Search for the cell housing the specified text and yield its (X, Y) center coordinate. 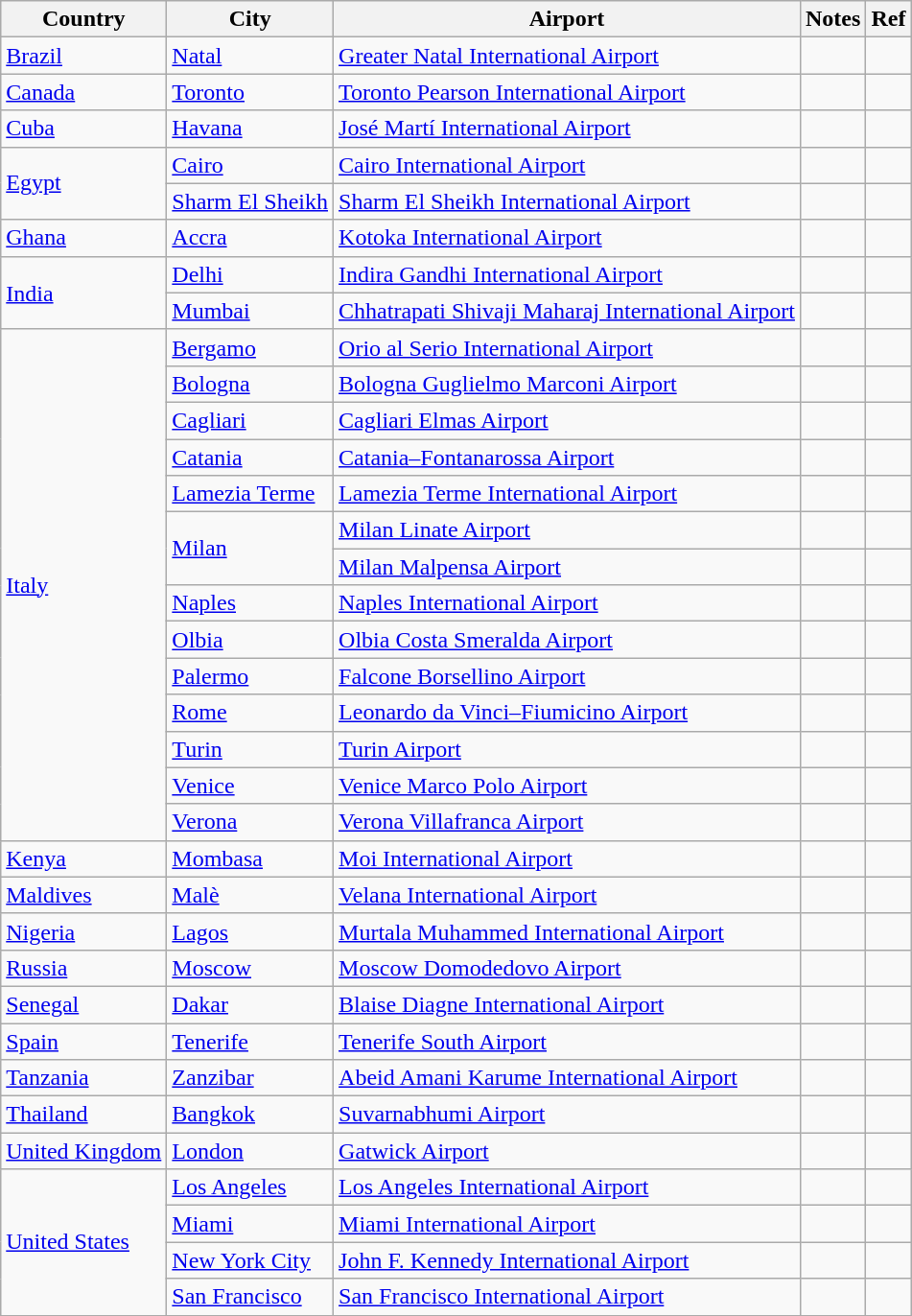
Mombasa (250, 858)
Moscow Domodedovo Airport (568, 968)
Havana (250, 129)
United States (84, 1242)
San Francisco (250, 1297)
Country (84, 19)
Milan (250, 549)
Chhatrapati Shivaji Maharaj International Airport (568, 311)
Catania (250, 458)
Verona Villafranca Airport (568, 822)
Falcone Borsellino Airport (568, 676)
Kotoka International Airport (568, 238)
Spain (84, 1041)
Naples International Airport (568, 603)
Nigeria (84, 931)
Sharm El Sheikh International Airport (568, 201)
San Francisco International Airport (568, 1297)
Naples (250, 603)
Cairo (250, 165)
Milan Malpensa Airport (568, 567)
Kenya (84, 858)
Bologna (250, 384)
Mumbai (250, 311)
Tenerife South Airport (568, 1041)
Canada (84, 92)
Blaise Diagne International Airport (568, 1004)
Bologna Guglielmo Marconi Airport (568, 384)
Rome (250, 713)
Venice Marco Polo Airport (568, 786)
Abeid Amani Karume International Airport (568, 1078)
Natal (250, 56)
United Kingdom (84, 1151)
Maldives (84, 895)
Bergamo (250, 347)
Bangkok (250, 1115)
Thailand (84, 1115)
Leonardo da Vinci–Fiumicino Airport (568, 713)
City (250, 19)
Delhi (250, 274)
Palermo (250, 676)
Verona (250, 822)
Tenerife (250, 1041)
Lamezia Terme (250, 494)
Milan Linate Airport (568, 530)
Velana International Airport (568, 895)
Olbia Costa Smeralda Airport (568, 640)
Moscow (250, 968)
Turin Airport (568, 749)
New York City (250, 1260)
Venice (250, 786)
India (84, 293)
Murtala Muhammed International Airport (568, 931)
Miami (250, 1224)
Los Angeles International Airport (568, 1187)
Lamezia Terme International Airport (568, 494)
Russia (84, 968)
Catania–Fontanarossa Airport (568, 458)
Egypt (84, 183)
Malè (250, 895)
Airport (568, 19)
Moi International Airport (568, 858)
Indira Gandhi International Airport (568, 274)
Senegal (84, 1004)
Gatwick Airport (568, 1151)
Ref (888, 19)
Accra (250, 238)
Italy (84, 585)
Sharm El Sheikh (250, 201)
Lagos (250, 931)
John F. Kennedy International Airport (568, 1260)
Olbia (250, 640)
Miami International Airport (568, 1224)
Turin (250, 749)
Orio al Serio International Airport (568, 347)
London (250, 1151)
Ghana (84, 238)
Los Angeles (250, 1187)
Dakar (250, 1004)
Cagliari (250, 420)
Suvarnabhumi Airport (568, 1115)
Cuba (84, 129)
Notes (832, 19)
Toronto Pearson International Airport (568, 92)
Brazil (84, 56)
José Martí International Airport (568, 129)
Cairo International Airport (568, 165)
Toronto (250, 92)
Greater Natal International Airport (568, 56)
Cagliari Elmas Airport (568, 420)
Zanzibar (250, 1078)
Tanzania (84, 1078)
